Detect which cell encompasses the target text, then output its (x, y) center coordinate. 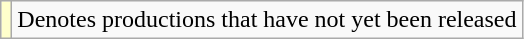
Denotes productions that have not yet been released (267, 20)
